Search for the cell housing the specified text and yield its [X, Y] center coordinate. 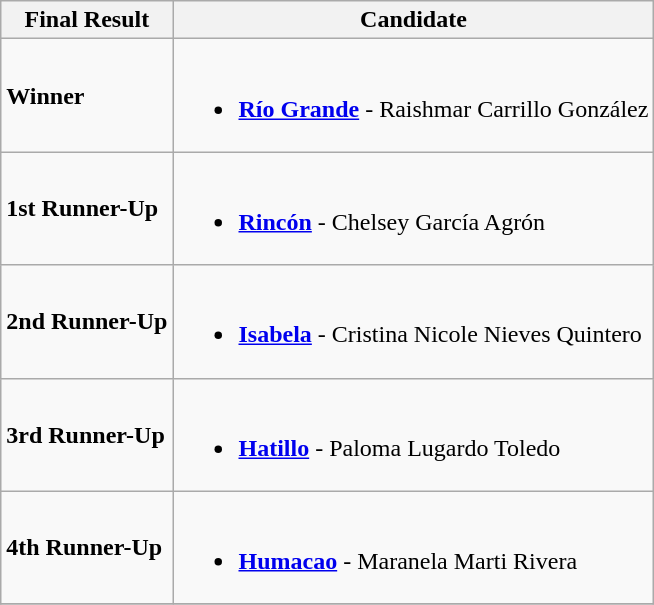
Isabela - Cristina Nicole Nieves Quintero [414, 322]
Final Result [87, 20]
2nd Runner-Up [87, 322]
1st Runner-Up [87, 208]
Río Grande - Raishmar Carrillo González [414, 96]
Humacao - Maranela Marti Rivera [414, 548]
Rincón - Chelsey García Agrón [414, 208]
4th Runner-Up [87, 548]
Winner [87, 96]
Candidate [414, 20]
3rd Runner-Up [87, 434]
Hatillo - Paloma Lugardo Toledo [414, 434]
